Return the (x, y) coordinate for the center point of the cell that contains the specified text.  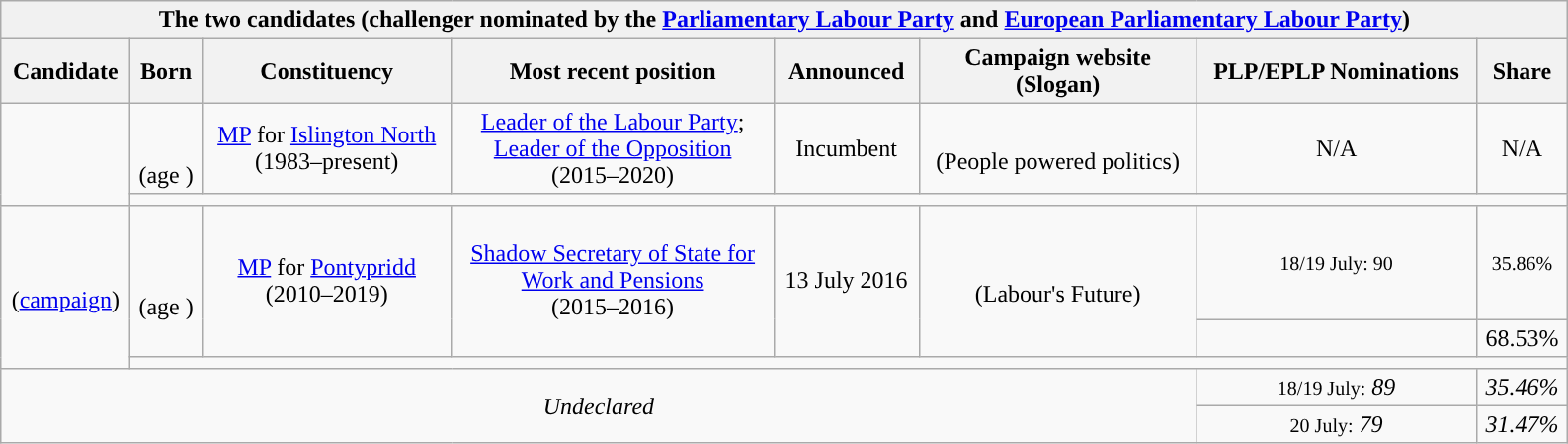
Incumbent (846, 148)
Announced (846, 71)
Constituency (326, 71)
18/19 July: 89 (1336, 387)
(Labour's Future) (1057, 281)
Shadow Secretary of State for Work and Pensions (2015–2016) (613, 281)
35.86% (1522, 262)
31.47% (1522, 424)
Undeclared (599, 405)
Most recent position (613, 71)
MP for Islington North (1983–present) (326, 148)
68.53% (1522, 338)
Candidate (65, 71)
Leader of the Labour Party; Leader of the Opposition (2015–2020) (613, 148)
The two candidates (challenger nominated by the Parliamentary Labour Party and European Parliamentary Labour Party) (784, 20)
Share (1522, 71)
35.46% (1522, 387)
18/19 July: 90 (1336, 262)
(campaign) (65, 287)
Campaign website (Slogan) (1057, 71)
MP for Pontypridd (2010–2019) (326, 281)
Born (166, 71)
13 July 2016 (846, 281)
PLP/EPLP Nominations (1336, 71)
20 July: 79 (1336, 424)
(People powered politics) (1057, 148)
